Search for the cell housing the specified text and yield its (x, y) center coordinate. 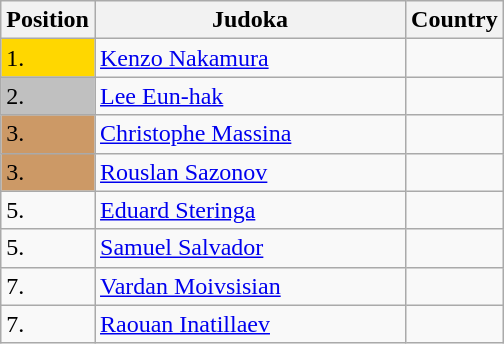
Raouan Inatillaev (250, 324)
Country (455, 20)
Samuel Salvador (250, 248)
Vardan Moivsisian (250, 286)
2. (48, 96)
Kenzo Nakamura (250, 58)
Rouslan Sazonov (250, 172)
Eduard Steringa (250, 210)
Judoka (250, 20)
Christophe Massina (250, 134)
Lee Eun-hak (250, 96)
Position (48, 20)
1. (48, 58)
